Determine the [x, y] coordinate at the center of the cell enclosing the given text.  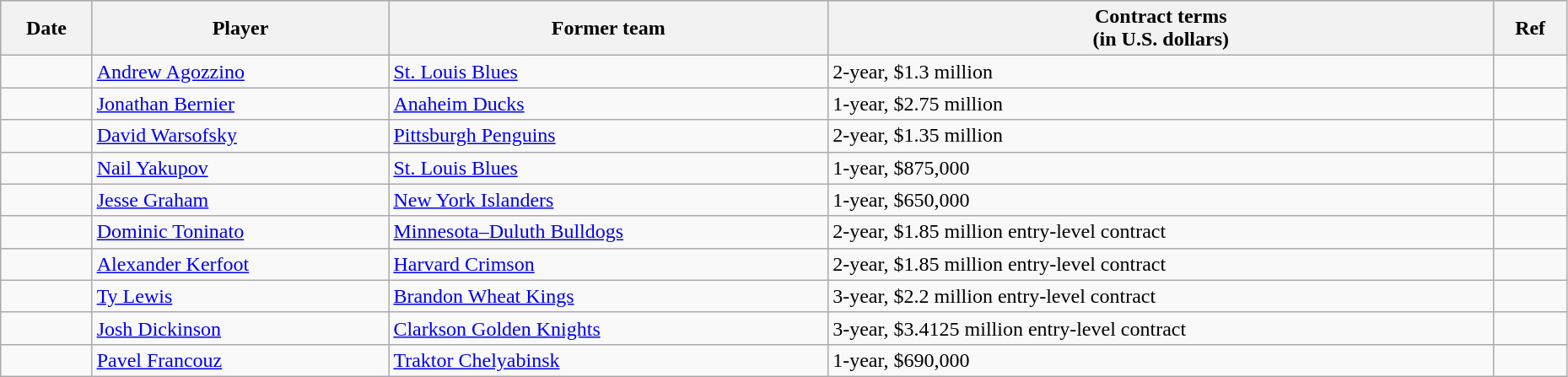
1-year, $650,000 [1161, 200]
1-year, $875,000 [1161, 168]
Jesse Graham [240, 200]
2-year, $1.3 million [1161, 72]
Traktor Chelyabinsk [609, 360]
1-year, $690,000 [1161, 360]
Jonathan Bernier [240, 104]
Andrew Agozzino [240, 72]
Alexander Kerfoot [240, 264]
Contract terms(in U.S. dollars) [1161, 29]
1-year, $2.75 million [1161, 104]
Pittsburgh Penguins [609, 136]
Harvard Crimson [609, 264]
Former team [609, 29]
Pavel Francouz [240, 360]
New York Islanders [609, 200]
Ref [1530, 29]
Player [240, 29]
Date [46, 29]
Ty Lewis [240, 296]
2-year, $1.35 million [1161, 136]
3-year, $3.4125 million entry-level contract [1161, 328]
David Warsofsky [240, 136]
Clarkson Golden Knights [609, 328]
Minnesota–Duluth Bulldogs [609, 232]
Nail Yakupov [240, 168]
Brandon Wheat Kings [609, 296]
Josh Dickinson [240, 328]
3-year, $2.2 million entry-level contract [1161, 296]
Dominic Toninato [240, 232]
Anaheim Ducks [609, 104]
